For the text-containing cell, return its midpoint in (x, y) coordinate format. 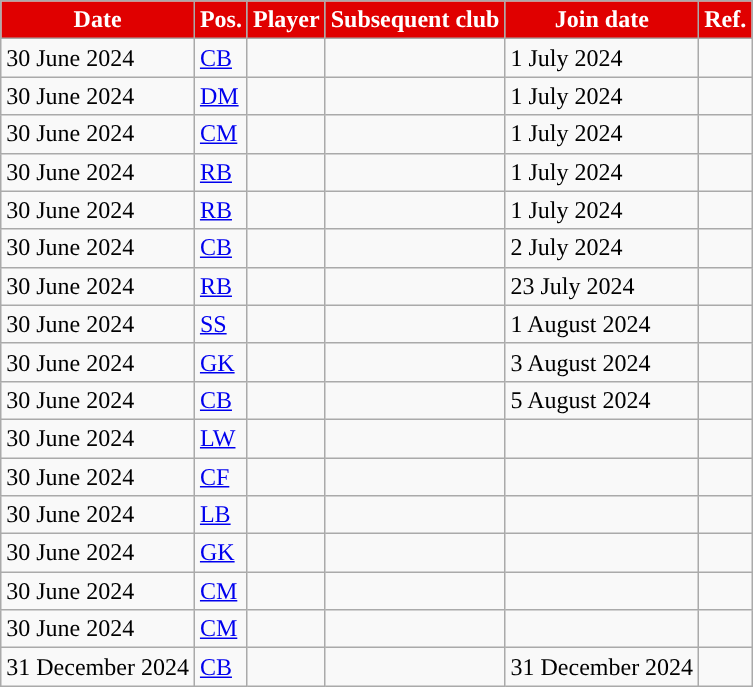
CF (220, 477)
Date (98, 20)
Player (286, 20)
SS (220, 324)
LB (220, 515)
LW (220, 438)
Pos. (220, 20)
DM (220, 96)
5 August 2024 (602, 400)
23 July 2024 (602, 286)
2 July 2024 (602, 248)
Subsequent club (415, 20)
3 August 2024 (602, 362)
Ref. (726, 20)
1 August 2024 (602, 324)
Join date (602, 20)
